Find where the given text appears and provide that cell's center as [x, y] coordinate. 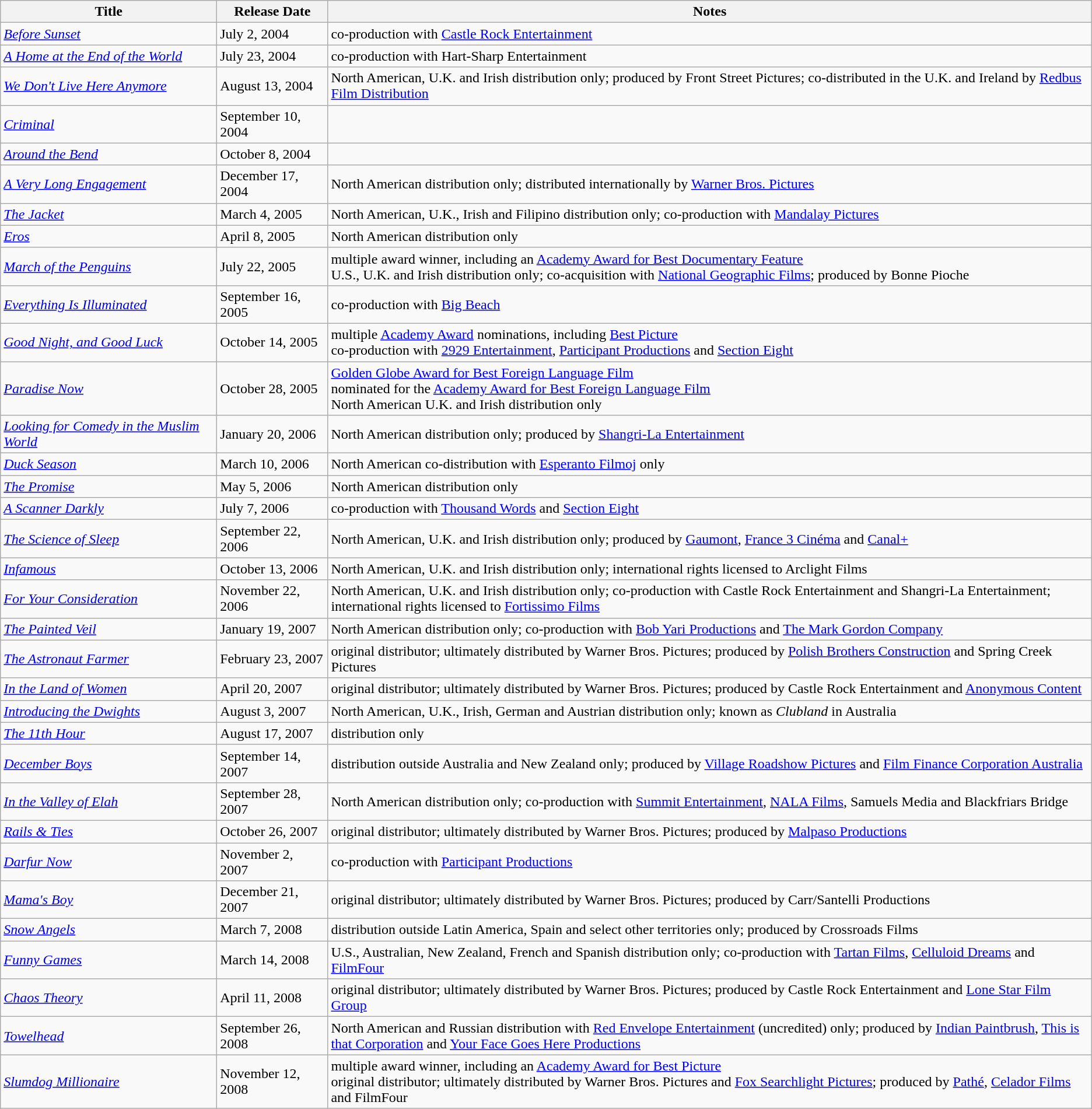
distribution outside Australia and New Zealand only; produced by Village Roadshow Pictures and Film Finance Corporation Australia [709, 763]
April 8, 2005 [272, 236]
original distributor; ultimately distributed by Warner Bros. Pictures; produced by Malpaso Productions [709, 831]
July 22, 2005 [272, 266]
July 23, 2004 [272, 56]
co-production with Castle Rock Entertainment [709, 34]
co-production with Participant Productions [709, 861]
The Painted Veil [108, 629]
November 12, 2008 [272, 1082]
In the Valley of Elah [108, 802]
A Scanner Darkly [108, 509]
The Promise [108, 487]
Duck Season [108, 464]
August 17, 2007 [272, 733]
We Don't Live Here Anymore [108, 86]
North American co-distribution with Esperanto Filmoj only [709, 464]
co-production with Big Beach [709, 305]
September 16, 2005 [272, 305]
Darfur Now [108, 861]
September 14, 2007 [272, 763]
January 19, 2007 [272, 629]
Release Date [272, 12]
Notes [709, 12]
original distributor; ultimately distributed by Warner Bros. Pictures; produced by Polish Brothers Construction and Spring Creek Pictures [709, 659]
Infamous [108, 569]
December 17, 2004 [272, 184]
October 14, 2005 [272, 342]
North American distribution only; distributed internationally by Warner Bros. Pictures [709, 184]
Before Sunset [108, 34]
July 2, 2004 [272, 34]
In the Land of Women [108, 689]
Title [108, 12]
Everything Is Illuminated [108, 305]
North American, U.K., Irish, German and Austrian distribution only; known as Clubland in Australia [709, 711]
May 5, 2006 [272, 487]
December 21, 2007 [272, 900]
North American distribution only; co-production with Summit Entertainment, NALA Films, Samuels Media and Blackfriars Bridge [709, 802]
March 7, 2008 [272, 930]
September 22, 2006 [272, 539]
Mama's Boy [108, 900]
March 14, 2008 [272, 960]
March of the Penguins [108, 266]
Around the Bend [108, 154]
North American, U.K., Irish and Filipino distribution only; co-production with Mandalay Pictures [709, 214]
August 13, 2004 [272, 86]
Looking for Comedy in the Muslim World [108, 434]
Towelhead [108, 1036]
September 10, 2004 [272, 124]
October 26, 2007 [272, 831]
March 4, 2005 [272, 214]
A Home at the End of the World [108, 56]
January 20, 2006 [272, 434]
original distributor; ultimately distributed by Warner Bros. Pictures; produced by Carr/Santelli Productions [709, 900]
December Boys [108, 763]
October 8, 2004 [272, 154]
Funny Games [108, 960]
November 2, 2007 [272, 861]
The Science of Sleep [108, 539]
original distributor; ultimately distributed by Warner Bros. Pictures; produced by Castle Rock Entertainment and Anonymous Content [709, 689]
Rails & Ties [108, 831]
November 22, 2006 [272, 599]
Slumdog Millionaire [108, 1082]
Snow Angels [108, 930]
North American distribution only; co-production with Bob Yari Productions and The Mark Gordon Company [709, 629]
North American distribution only; produced by Shangri-La Entertainment [709, 434]
North American, U.K. and Irish distribution only; international rights licensed to Arclight Films [709, 569]
co-production with Hart-Sharp Entertainment [709, 56]
August 3, 2007 [272, 711]
The Astronaut Farmer [108, 659]
distribution only [709, 733]
co-production with Thousand Words and Section Eight [709, 509]
February 23, 2007 [272, 659]
A Very Long Engagement [108, 184]
Paradise Now [108, 389]
original distributor; ultimately distributed by Warner Bros. Pictures; produced by Castle Rock Entertainment and Lone Star Film Group [709, 998]
Introducing the Dwights [108, 711]
Chaos Theory [108, 998]
multiple Academy Award nominations, including Best Picture co-production with 2929 Entertainment, Participant Productions and Section Eight [709, 342]
October 28, 2005 [272, 389]
The 11th Hour [108, 733]
North American, U.K. and Irish distribution only; produced by Gaumont, France 3 Cinéma and Canal+ [709, 539]
March 10, 2006 [272, 464]
Eros [108, 236]
distribution outside Latin America, Spain and select other territories only; produced by Crossroads Films [709, 930]
Criminal [108, 124]
October 13, 2006 [272, 569]
September 28, 2007 [272, 802]
April 11, 2008 [272, 998]
July 7, 2006 [272, 509]
For Your Consideration [108, 599]
Good Night, and Good Luck [108, 342]
September 26, 2008 [272, 1036]
U.S., Australian, New Zealand, French and Spanish distribution only; co-production with Tartan Films, Celluloid Dreams and FilmFour [709, 960]
The Jacket [108, 214]
April 20, 2007 [272, 689]
